Return (x, y) of the center of cell containing provided text 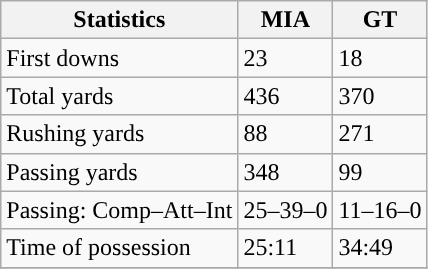
First downs (120, 58)
34:49 (380, 248)
25–39–0 (286, 210)
25:11 (286, 248)
436 (286, 96)
348 (286, 172)
MIA (286, 20)
11–16–0 (380, 210)
Rushing yards (120, 134)
18 (380, 58)
Statistics (120, 20)
Total yards (120, 96)
271 (380, 134)
23 (286, 58)
Passing yards (120, 172)
GT (380, 20)
370 (380, 96)
Passing: Comp–Att–Int (120, 210)
Time of possession (120, 248)
99 (380, 172)
88 (286, 134)
